Output the (x, y) coordinate of the center of the cell containing the given text.  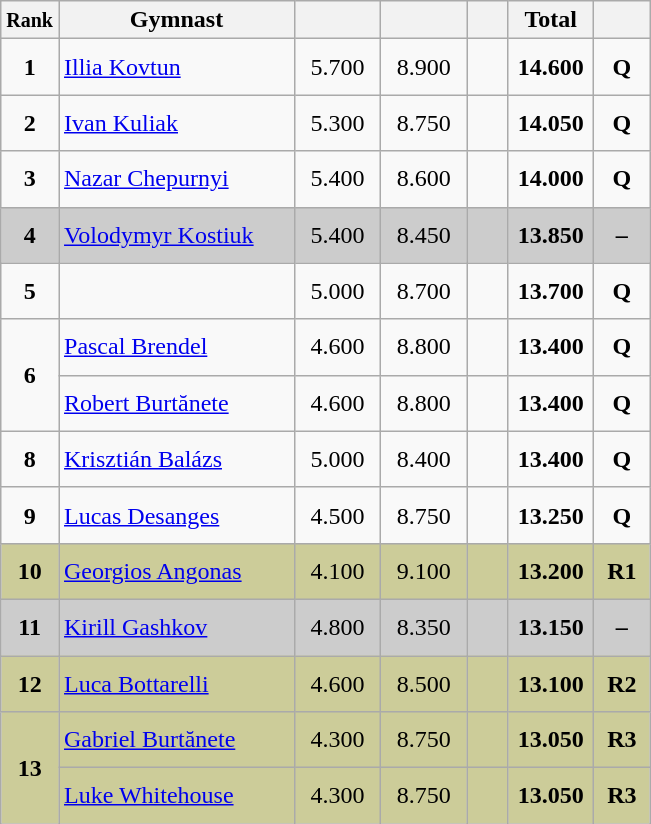
14.000 (551, 179)
13.100 (551, 684)
8.700 (424, 291)
4.100 (338, 571)
2 (30, 123)
13.850 (551, 235)
1 (30, 67)
5 (30, 291)
8.350 (424, 627)
8.500 (424, 684)
9.100 (424, 571)
14.600 (551, 67)
Luca Bottarelli (176, 684)
Luke Whitehouse (176, 796)
Robert Burtănete (176, 403)
8.600 (424, 179)
Illia Kovtun (176, 67)
12 (30, 684)
4 (30, 235)
8 (30, 459)
4.500 (338, 515)
10 (30, 571)
Kirill Gashkov (176, 627)
14.050 (551, 123)
8.900 (424, 67)
5.700 (338, 67)
Volodymyr Kostiuk (176, 235)
Total (551, 20)
13.150 (551, 627)
11 (30, 627)
Lucas Desanges (176, 515)
Gymnast (176, 20)
8.450 (424, 235)
Nazar Chepurnyi (176, 179)
3 (30, 179)
R1 (622, 571)
Pascal Brendel (176, 347)
4.800 (338, 627)
Ivan Kuliak (176, 123)
Georgios Angonas (176, 571)
Krisztián Balázs (176, 459)
Rank (30, 20)
R2 (622, 684)
9 (30, 515)
13.250 (551, 515)
13.700 (551, 291)
Gabriel Burtănete (176, 740)
8.400 (424, 459)
13.200 (551, 571)
5.300 (338, 123)
6 (30, 375)
13 (30, 768)
